Scan for the cell matching the given text and deliver its [x, y] coordinate at center. 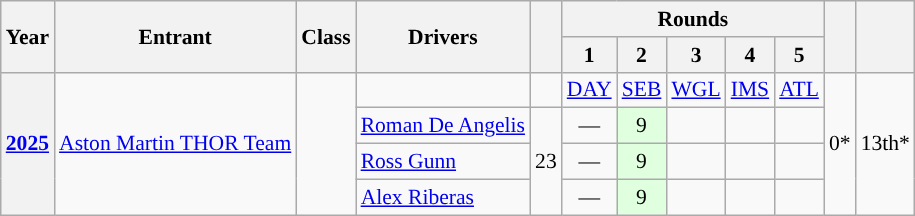
Drivers [443, 36]
23 [546, 162]
Alex Riberas [443, 197]
ATL [799, 90]
Year [28, 36]
2025 [28, 143]
Aston Martin THOR Team [175, 143]
DAY [590, 90]
Ross Gunn [443, 162]
Class [326, 36]
4 [750, 55]
2 [642, 55]
13th* [886, 143]
3 [696, 55]
IMS [750, 90]
Entrant [175, 36]
5 [799, 55]
Roman De Angelis [443, 126]
1 [590, 55]
Rounds [693, 19]
WGL [696, 90]
0* [840, 143]
SEB [642, 90]
